Output the (X, Y) coordinate of the center of the cell containing the given text.  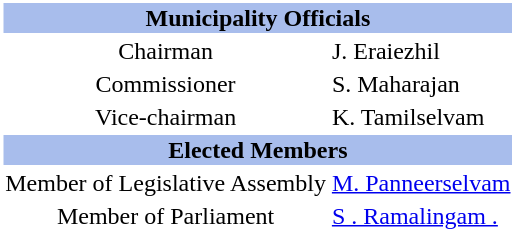
S. Maharajan (421, 84)
Municipality Officials (258, 18)
S . Ramalingam . (421, 216)
J. Eraiezhil (421, 51)
M. Panneerselvam (421, 183)
Commissioner (166, 84)
K. Tamilselvam (421, 117)
Member of Legislative Assembly (166, 183)
Elected Members (258, 150)
Vice-chairman (166, 117)
Chairman (166, 51)
Member of Parliament (166, 216)
